Identify which cell holds the provided text, then report its [x, y] central coordinate. 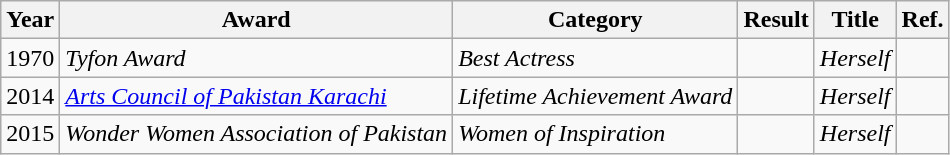
1970 [30, 58]
Wonder Women Association of Pakistan [256, 134]
Ref. [922, 20]
Women of Inspiration [596, 134]
Arts Council of Pakistan Karachi [256, 96]
Title [855, 20]
2014 [30, 96]
2015 [30, 134]
Tyfon Award [256, 58]
Lifetime Achievement Award [596, 96]
Result [776, 20]
Category [596, 20]
Best Actress [596, 58]
Year [30, 20]
Award [256, 20]
